Provide the [x, y] coordinate of the cell's center where the given text is located.  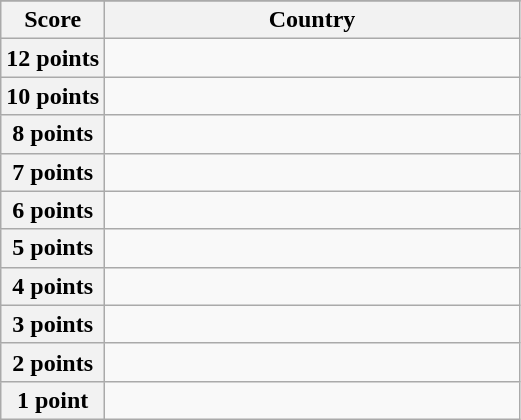
5 points [53, 248]
Score [53, 20]
6 points [53, 210]
2 points [53, 362]
1 point [53, 400]
10 points [53, 96]
4 points [53, 286]
7 points [53, 172]
8 points [53, 134]
3 points [53, 324]
12 points [53, 58]
Country [312, 20]
